For the text-containing cell, return its midpoint in [X, Y] coordinate format. 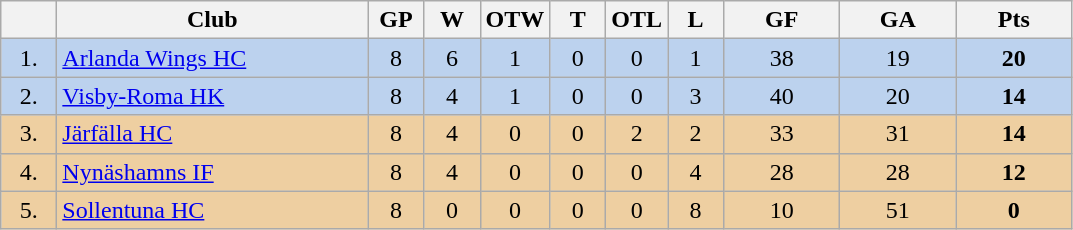
31 [898, 134]
OTW [515, 20]
3 [696, 96]
L [696, 20]
1. [29, 58]
5. [29, 210]
Sollentuna HC [212, 210]
12 [1014, 172]
19 [898, 58]
4. [29, 172]
Club [212, 20]
2. [29, 96]
T [578, 20]
38 [782, 58]
6 [452, 58]
40 [782, 96]
Arlanda Wings HC [212, 58]
Nynäshamns IF [212, 172]
Visby-Roma HK [212, 96]
GF [782, 20]
GP [396, 20]
OTL [637, 20]
33 [782, 134]
51 [898, 210]
Pts [1014, 20]
Järfälla HC [212, 134]
W [452, 20]
3. [29, 134]
10 [782, 210]
GA [898, 20]
